Pinpoint the cell where the given text exists, returning its [X, Y] midpoint coordinate. 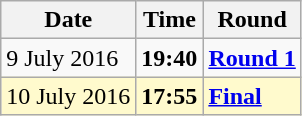
19:40 [170, 58]
Round 1 [252, 58]
9 July 2016 [68, 58]
Round [252, 20]
Final [252, 96]
10 July 2016 [68, 96]
Date [68, 20]
17:55 [170, 96]
Time [170, 20]
